Search for the cell housing the specified text and yield its (X, Y) center coordinate. 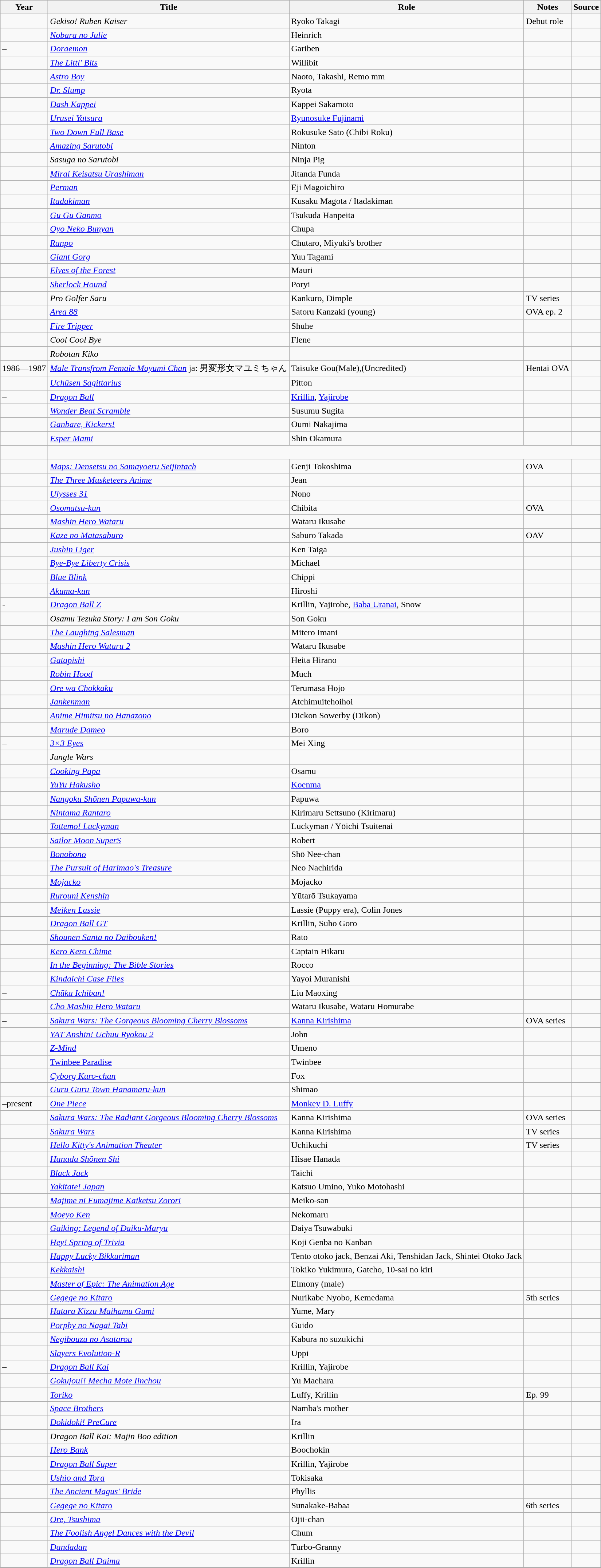
Itadakiman (169, 201)
John (406, 1034)
Satoru Kanzaki (young) (406, 312)
Osamu (406, 771)
Gekiso! Ruben Kaiser (169, 21)
Area 88 (169, 312)
Source (586, 7)
Two Down Full Base (169, 132)
Gu Gu Ganmo (169, 215)
Wonder Beat Scramble (169, 411)
Phyllis (406, 1492)
Sakura Wars: The Gorgeous Blooming Cherry Blossoms (169, 1020)
Gaiking: Legend of Daiku-Maryu (169, 1228)
Eji Magoichiro (406, 187)
The Ancient Magus' Bride (169, 1492)
Ninja Pig (406, 159)
Flene (406, 340)
Dragon Ball Super (169, 1464)
Black Jack (169, 1173)
Heinrich (406, 35)
Hisae Hanada (406, 1159)
Ranpo (169, 243)
Michael (406, 563)
Willibit (406, 63)
Yakitate! Japan (169, 1187)
Anime Himitsu no Hanazono (169, 715)
Kindaichi Case Files (169, 979)
Uppi (406, 1353)
Captain Hikaru (406, 951)
Ore, Tsushima (169, 1519)
Ojii-chan (406, 1519)
Dragon Ball GT (169, 923)
Mashin Hero Wataru (169, 522)
Namba's mother (406, 1409)
Doraemon (169, 49)
Guido (406, 1325)
Gariben (406, 49)
The Foolish Angel Dances with the Devil (169, 1533)
- (24, 605)
Role (406, 7)
The Three Musketeers Anime (169, 480)
Taisuke Gou(Male),(Uncredited) (406, 368)
Jungle Wars (169, 757)
Kekkaishi (169, 1270)
Liu Maoxing (406, 993)
Dickon Sowerby (Dikon) (406, 715)
Pro Golfer Saru (169, 298)
Twinbee (406, 1062)
Slayers Evolution-R (169, 1353)
Kaze no Matasaburo (169, 536)
Yayoi Muranishi (406, 979)
Boro (406, 729)
Poryi (406, 284)
Chutaro, Miyuki's brother (406, 243)
Katsuo Umino, Yuko Motohashi (406, 1187)
Notes (547, 7)
Hiroshi (406, 591)
Nintama Rantaro (169, 813)
Amazing Sarutobi (169, 146)
Monkey D. Luffy (406, 1103)
Ryota (406, 90)
Ninton (406, 146)
5th series (547, 1298)
Nekomaru (406, 1214)
OVA ep. 2 (547, 312)
Space Brothers (169, 1409)
Nangoku Shōnen Papuwa-kun (169, 799)
Meiken Lassie (169, 909)
Ushio and Tora (169, 1478)
Yume, Mary (406, 1311)
Jitanda Funda (406, 174)
Dragon Ball Kai: Majin Boo edition (169, 1436)
Oyo Neko Bunyan (169, 229)
Kankuro, Dimple (406, 298)
Mirai Keisatsu Urashiman (169, 174)
Sunakake-Babaa (406, 1505)
Chibita (406, 508)
Ore wa Chokkaku (169, 688)
Urusei Yatsura (169, 118)
Rato (406, 937)
Nobara no Julie (169, 35)
Uchikuchi (406, 1145)
Tsukuda Hanpeita (406, 215)
Papuwa (406, 799)
Susumu Sugita (406, 411)
Dragon Ball Z (169, 605)
Perman (169, 187)
Shō Nee-chan (406, 854)
Giant Gorg (169, 257)
Z-Mind (169, 1048)
The Laughing Salesman (169, 632)
Robotan Kiko (169, 354)
Tento otoko jack, Benzai Aki, Tenshidan Jack, Shintei Otoko Jack (406, 1256)
Dandadan (169, 1547)
Elves of the Forest (169, 270)
3×3 Eyes (169, 743)
Chūka Ichiban! (169, 993)
Saburo Takada (406, 536)
Ryoko Takagi (406, 21)
Chupa (406, 229)
Umeno (406, 1048)
Nono (406, 494)
Dokidoki! PreCure (169, 1422)
Koenma (406, 785)
Turbo-Granny (406, 1547)
Blue Blink (169, 577)
Hatara Kizzu Maihamu Gumi (169, 1311)
Kusaku Magota / Itadakiman (406, 201)
Dash Kappei (169, 104)
Rocco (406, 965)
Yu Maehara (406, 1381)
Kero Kero Chime (169, 951)
Much (406, 674)
Neo Nachirida (406, 868)
Porphy no Nagai Tabi (169, 1325)
Tokiko Yukimura, Gatcho, 10-sai no kiri (406, 1270)
YAT Anshin! Uchuu Ryokou 2 (169, 1034)
Ira (406, 1422)
Sasuga no Sarutobi (169, 159)
Dragon Ball Daima (169, 1561)
Uchūsen Sagittarius (169, 383)
Hey! Spring of Trivia (169, 1242)
Jean (406, 480)
Astro Boy (169, 76)
Guru Guru Town Hanamaru-kun (169, 1090)
Yūtarō Tsukayama (406, 896)
Atchimuitehoihoi (406, 702)
The Pursuit of Harimao's Treasure (169, 868)
Taichi (406, 1173)
Marude Dameo (169, 729)
Genji Tokoshima (406, 466)
Gokujou!! Mecha Mote Iinchou (169, 1381)
Ryunosuke Fujinami (406, 118)
In the Beginning: The Bible Stories (169, 965)
One Piece (169, 1103)
Luckyman / Yōichi Tsuitenai (406, 826)
–present (24, 1103)
The Littl' Bits (169, 63)
Elmony (male) (406, 1284)
OAV (547, 536)
Krillin, Suho Goro (406, 923)
Sailor Moon SuperS (169, 840)
Naoto, Takashi, Remo mm (406, 76)
Negibouzu no Asatarou (169, 1339)
Hentai OVA (547, 368)
Cho Mashin Hero Wataru (169, 1007)
Shimao (406, 1090)
Shuhe (406, 326)
Pitton (406, 383)
Fire Tripper (169, 326)
Title (169, 7)
Terumasa Hojo (406, 688)
Lassie (Puppy era), Colin Jones (406, 909)
Ep. 99 (547, 1395)
YuYu Hakusho (169, 785)
Cooking Papa (169, 771)
Osamu Tezuka Story: I am Son Goku (169, 619)
Shin Okamura (406, 438)
Esper Mami (169, 438)
Bye-Bye Liberty Crisis (169, 563)
Boochokin (406, 1450)
Son Goku (406, 619)
Jushin Liger (169, 549)
Chippi (406, 577)
Sherlock Hound (169, 284)
Osomatsu-kun (169, 508)
Wataru Ikusabe, Wataru Homurabe (406, 1007)
Master of Epic: The Animation Age (169, 1284)
Rurouni Kenshin (169, 896)
Ken Taiga (406, 549)
Nurikabe Nyobo, Kemedama (406, 1298)
Mei Xing (406, 743)
Akuma-kun (169, 591)
Sakura Wars (169, 1131)
Daiya Tsuwabuki (406, 1228)
Cool Cool Bye (169, 340)
Kabura no suzukichi (406, 1339)
Hello Kitty's Animation Theater (169, 1145)
Ulysses 31 (169, 494)
Happy Lucky Bikkuriman (169, 1256)
Hanada Shōnen Shi (169, 1159)
Heita Hirano (406, 660)
Male Transfrom Female Mayumi Chan ja: 男変形女マユミちゃん (169, 368)
Tokisaka (406, 1478)
Moeyo Ken (169, 1214)
Jankenman (169, 702)
Robert (406, 840)
Luffy, Krillin (406, 1395)
Gatapishi (169, 660)
Dragon Ball Kai (169, 1367)
Cyborg Kuro-chan (169, 1076)
Rokusuke Sato (Chibi Roku) (406, 132)
Hero Bank (169, 1450)
Maps: Densetsu no Samayoeru Seijintach (169, 466)
Mashin Hero Wataru 2 (169, 646)
Toriko (169, 1395)
Sakura Wars: The Radiant Gorgeous Blooming Cherry Blossoms (169, 1117)
Twinbee Paradise (169, 1062)
Chum (406, 1533)
Kappei Sakamoto (406, 104)
Ganbare, Kickers! (169, 424)
Kirimaru Settsuno (Kirimaru) (406, 813)
Dr. Slump (169, 90)
Robin Hood (169, 674)
Majime ni Fumajime Kaiketsu Zorori (169, 1201)
Bonobono (169, 854)
Debut role (547, 21)
1986—1987 (24, 368)
Oumi Nakajima (406, 424)
Meiko-san (406, 1201)
Yuu Tagami (406, 257)
Mitero Imani (406, 632)
Mauri (406, 270)
Tottemo! Luckyman (169, 826)
Koji Genba no Kanban (406, 1242)
Dragon Ball (169, 397)
Krillin, Yajirobe, Baba Uranai, Snow (406, 605)
Year (24, 7)
Shounen Santa no Daibouken! (169, 937)
Fox (406, 1076)
6th series (547, 1505)
